Search for the cell housing the specified text and yield its [x, y] center coordinate. 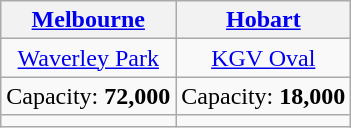
Capacity: 18,000 [264, 96]
Melbourne [88, 20]
Hobart [264, 20]
Capacity: 72,000 [88, 96]
KGV Oval [264, 58]
Waverley Park [88, 58]
